Extract the (x, y) coordinate from the center of the cell holding the provided text.  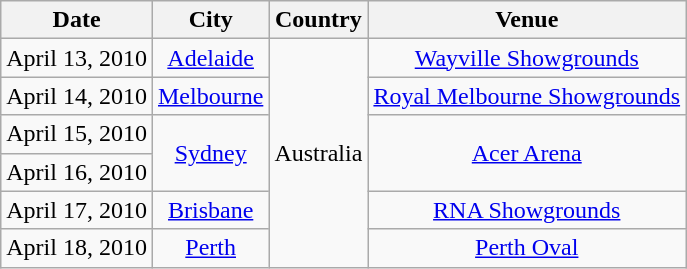
Adelaide (210, 58)
Brisbane (210, 210)
April 18, 2010 (77, 248)
Sydney (210, 153)
Country (318, 20)
April 13, 2010 (77, 58)
Perth Oval (527, 248)
City (210, 20)
RNA Showgrounds (527, 210)
April 16, 2010 (77, 172)
April 15, 2010 (77, 134)
Wayville Showgrounds (527, 58)
Melbourne (210, 96)
April 17, 2010 (77, 210)
Australia (318, 153)
April 14, 2010 (77, 96)
Date (77, 20)
Venue (527, 20)
Perth (210, 248)
Acer Arena (527, 153)
Royal Melbourne Showgrounds (527, 96)
